Search for the cell housing the specified text and yield its [x, y] center coordinate. 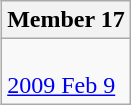
2009 Feb 9 [66, 72]
Member 17 [66, 20]
